Provide the (x, y) coordinate of the cell's center where the given text is located.  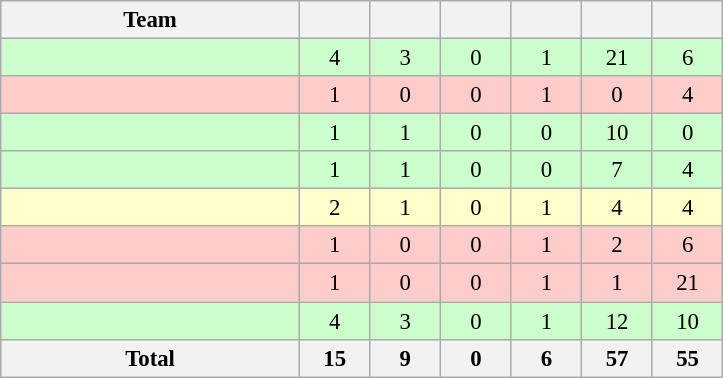
Total (150, 358)
Team (150, 20)
7 (618, 170)
9 (406, 358)
55 (688, 358)
15 (334, 358)
57 (618, 358)
12 (618, 321)
